Locate the cell with the specified text and output its (X, Y) center coordinate. 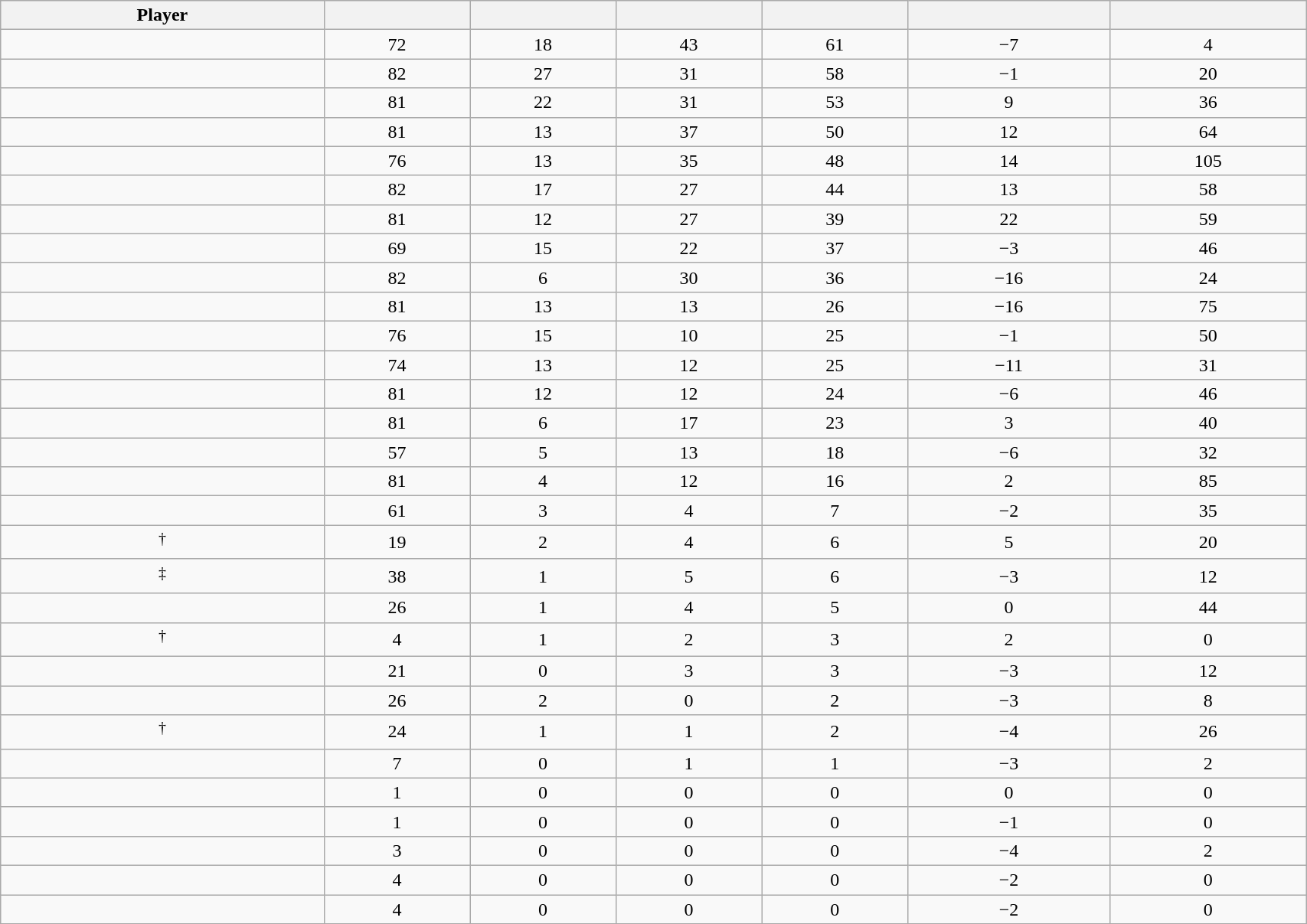
85 (1208, 482)
23 (835, 423)
14 (1008, 161)
72 (397, 44)
−7 (1008, 44)
53 (835, 103)
105 (1208, 161)
75 (1208, 306)
57 (397, 452)
9 (1008, 103)
64 (1208, 132)
40 (1208, 423)
Player (162, 15)
19 (397, 542)
8 (1208, 700)
−11 (1008, 365)
21 (397, 671)
30 (689, 277)
16 (835, 482)
‡ (162, 576)
43 (689, 44)
59 (1208, 219)
10 (689, 335)
39 (835, 219)
74 (397, 365)
69 (397, 248)
32 (1208, 452)
48 (835, 161)
38 (397, 576)
